Return the (x, y) coordinate for the center point of the cell that contains the specified text.  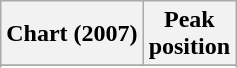
Chart (2007) (72, 34)
Peakposition (189, 34)
